Return the [X, Y] coordinate for the center point of the cell that contains the specified text.  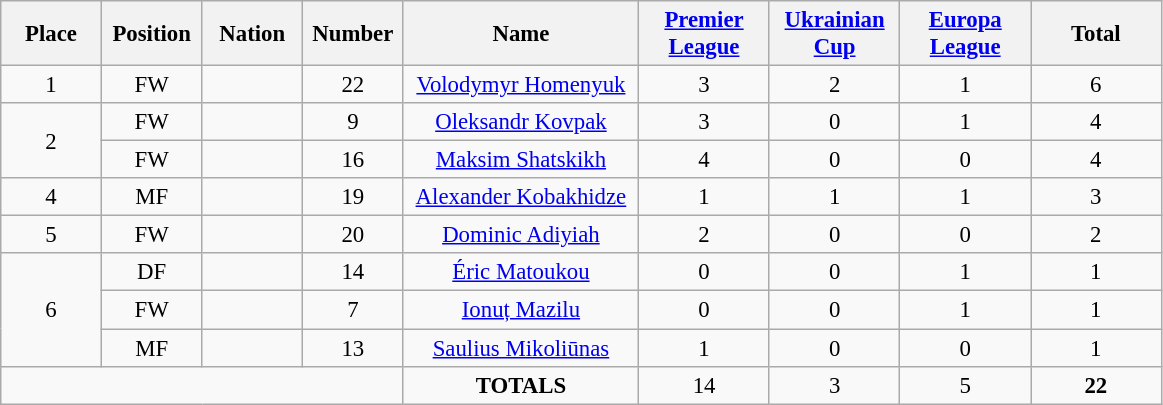
Position [152, 34]
19 [354, 197]
DF [152, 273]
Premier League [704, 34]
7 [354, 310]
Maksim Shatskikh [521, 160]
16 [354, 160]
Total [1096, 34]
Ukrainian Cup [834, 34]
TOTALS [521, 385]
Saulius Mikoliūnas [521, 348]
Name [521, 34]
Oleksandr Kovpak [521, 122]
Nation [252, 34]
Europa League [966, 34]
9 [354, 122]
20 [354, 235]
Ionuț Mazilu [521, 310]
13 [354, 348]
Number [354, 34]
Alexander Kobakhidze [521, 197]
Volodymyr Homenyuk [521, 85]
Dominic Adiyiah [521, 235]
Place [52, 34]
Éric Matoukou [521, 273]
